Determine the (X, Y) coordinate at the center of the cell enclosing the given text.  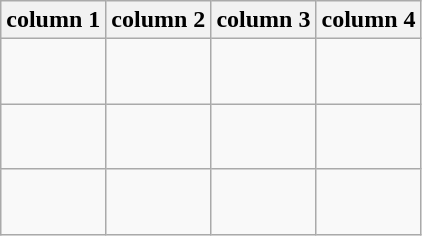
column 1 (54, 20)
column 2 (158, 20)
column 4 (368, 20)
column 3 (264, 20)
